Scan for the cell matching the given text and deliver its [X, Y] coordinate at center. 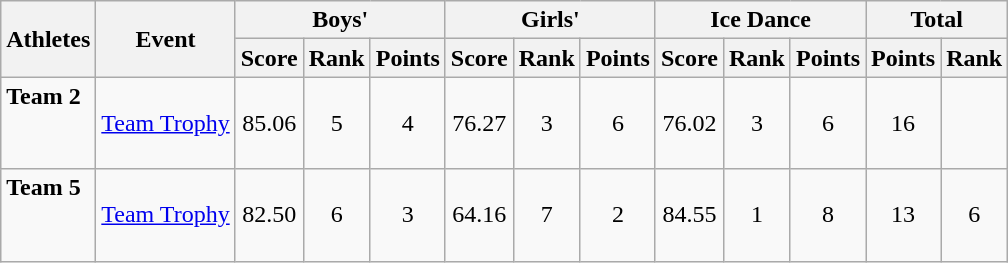
8 [828, 215]
13 [904, 215]
85.06 [269, 123]
76.02 [689, 123]
Total [937, 20]
Girls' [550, 20]
Boys' [340, 20]
Athletes [48, 39]
5 [336, 123]
2 [618, 215]
Event [166, 39]
4 [408, 123]
76.27 [479, 123]
64.16 [479, 215]
84.55 [689, 215]
16 [904, 123]
7 [546, 215]
Team 2 [48, 123]
1 [756, 215]
Team 5 [48, 215]
82.50 [269, 215]
Ice Dance [760, 20]
